From the cell containing the given text, extract its center point as [X, Y] coordinate. 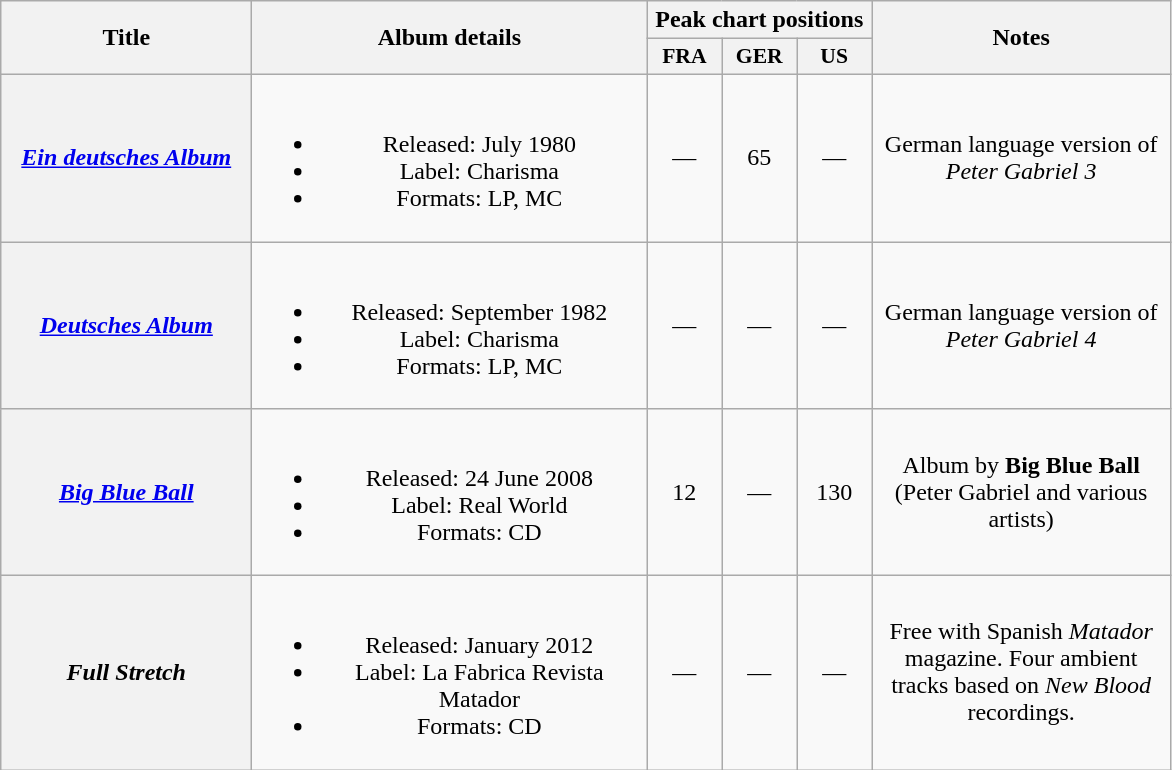
Free with Spanish Matador magazine. Four ambient tracks based on New Blood recordings. [1022, 673]
Peak chart positions [760, 20]
130 [834, 492]
Album details [450, 38]
German language version of Peter Gabriel 4 [1022, 326]
65 [760, 158]
Album by Big Blue Ball (Peter Gabriel and various artists) [1022, 492]
12 [684, 492]
GER [760, 57]
Released: July 1980Label: CharismaFormats: LP, MC [450, 158]
Released: 24 June 2008Label: Real WorldFormats: CD [450, 492]
German language version of Peter Gabriel 3 [1022, 158]
Released: September 1982Label: CharismaFormats: LP, MC [450, 326]
Full Stretch [126, 673]
US [834, 57]
Notes [1022, 38]
Title [126, 38]
Released: January 2012Label: La Fabrica Revista MatadorFormats: CD [450, 673]
Deutsches Album [126, 326]
FRA [684, 57]
Ein deutsches Album [126, 158]
Big Blue Ball [126, 492]
